Search for the cell housing the specified text and yield its (X, Y) center coordinate. 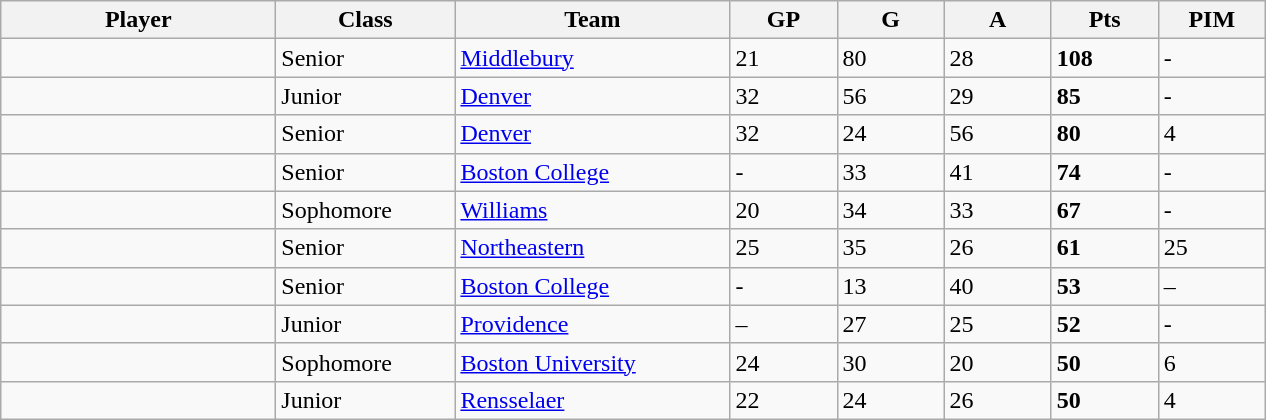
52 (1104, 324)
A (998, 20)
6 (1212, 362)
61 (1104, 248)
Middlebury (592, 58)
53 (1104, 286)
67 (1104, 210)
22 (784, 400)
27 (890, 324)
Class (366, 20)
Pts (1104, 20)
Williams (592, 210)
40 (998, 286)
G (890, 20)
Providence (592, 324)
21 (784, 58)
34 (890, 210)
Team (592, 20)
74 (1104, 172)
41 (998, 172)
Northeastern (592, 248)
PIM (1212, 20)
108 (1104, 58)
30 (890, 362)
85 (1104, 96)
13 (890, 286)
Boston University (592, 362)
29 (998, 96)
Rensselaer (592, 400)
Player (138, 20)
35 (890, 248)
28 (998, 58)
GP (784, 20)
